Pinpoint the cell where the given text exists, returning its [x, y] midpoint coordinate. 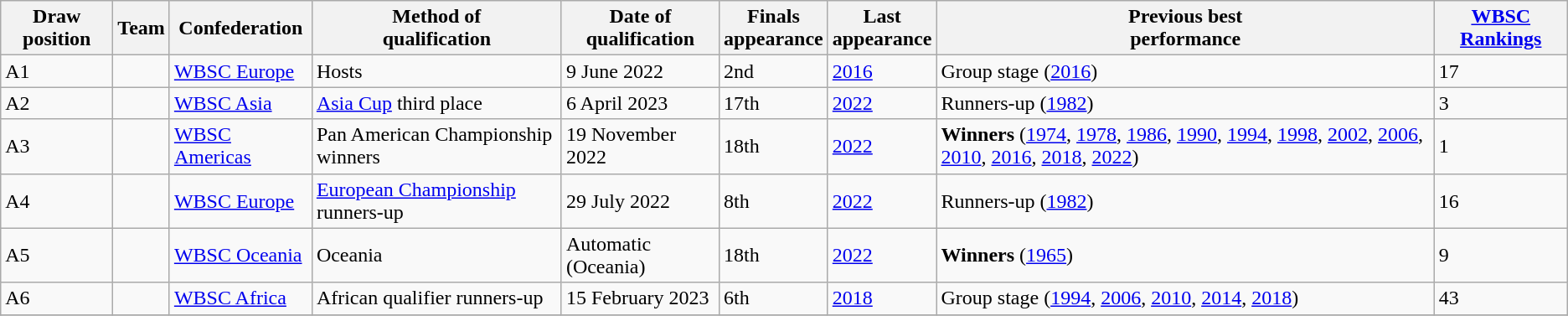
Team [142, 28]
2016 [882, 71]
3 [1501, 103]
Group stage (1994, 2006, 2010, 2014, 2018) [1185, 298]
Asia Cup third place [436, 103]
A6 [57, 298]
15 February 2023 [640, 298]
Oceania [436, 255]
Hosts [436, 71]
Lastappearance [882, 28]
Previous bestperformance [1185, 28]
A4 [57, 201]
16 [1501, 201]
Automatic (Oceania) [640, 255]
A2 [57, 103]
2nd [774, 71]
29 July 2022 [640, 201]
9 June 2022 [640, 71]
Method ofqualification [436, 28]
17 [1501, 71]
2018 [882, 298]
8th [774, 201]
Winners (1965) [1185, 255]
Date ofqualification [640, 28]
African qualifier runners-up [436, 298]
A5 [57, 255]
1 [1501, 146]
9 [1501, 255]
Group stage (2016) [1185, 71]
Pan American Championship winners [436, 146]
WBSC Oceania [240, 255]
6 April 2023 [640, 103]
WBSC Rankings [1501, 28]
Winners (1974, 1978, 1986, 1990, 1994, 1998, 2002, 2006, 2010, 2016, 2018, 2022) [1185, 146]
6th [774, 298]
Confederation [240, 28]
European Championship runners-up [436, 201]
WBSC Asia [240, 103]
43 [1501, 298]
17th [774, 103]
WBSC Americas [240, 146]
Finalsappearance [774, 28]
A1 [57, 71]
WBSC Africa [240, 298]
19 November 2022 [640, 146]
Draw position [57, 28]
A3 [57, 146]
